Determine the [x, y] coordinate at the center of the cell enclosing the given text.  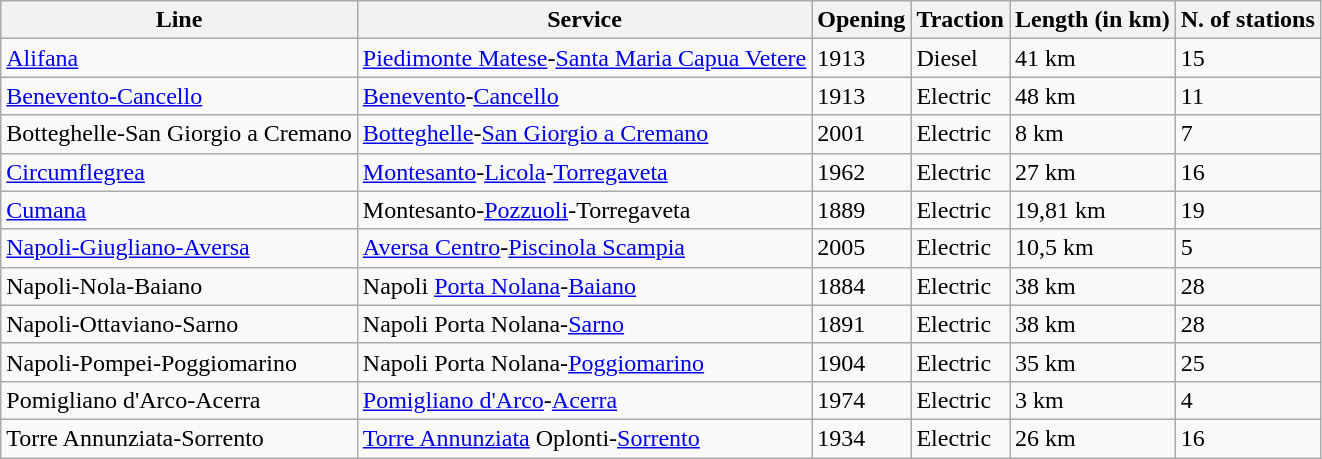
5 [1248, 248]
Aversa Centro-Piscinola Scampia [584, 248]
1889 [862, 210]
Napoli-Ottaviano-Sarno [180, 324]
Napoli Porta Nolana-Poggiomarino [584, 362]
Torre Annunziata Oplonti-Sorrento [584, 438]
25 [1248, 362]
Napoli-Nola-Baiano [180, 286]
Napoli-Pompei-Poggiomarino [180, 362]
Alifana [180, 58]
Traction [960, 20]
Piedimonte Matese-Santa Maria Capua Vetere [584, 58]
4 [1248, 400]
1974 [862, 400]
19,81 km [1093, 210]
Line [180, 20]
15 [1248, 58]
2005 [862, 248]
3 km [1093, 400]
11 [1248, 96]
Napoli Porta Nolana-Sarno [584, 324]
Service [584, 20]
Napoli-Giugliano-Aversa [180, 248]
Circumflegrea [180, 172]
Opening [862, 20]
Montesanto-Pozzuoli-Torregaveta [584, 210]
7 [1248, 134]
Montesanto-Licola-Torregaveta [584, 172]
Length (in km) [1093, 20]
Torre Annunziata-Sorrento [180, 438]
19 [1248, 210]
1891 [862, 324]
1962 [862, 172]
27 km [1093, 172]
1884 [862, 286]
10,5 km [1093, 248]
N. of stations [1248, 20]
1904 [862, 362]
2001 [862, 134]
Napoli Porta Nolana-Baiano [584, 286]
26 km [1093, 438]
48 km [1093, 96]
35 km [1093, 362]
Cumana [180, 210]
41 km [1093, 58]
8 km [1093, 134]
1934 [862, 438]
Diesel [960, 58]
